Find where the given text appears and provide that cell's center as [X, Y] coordinate. 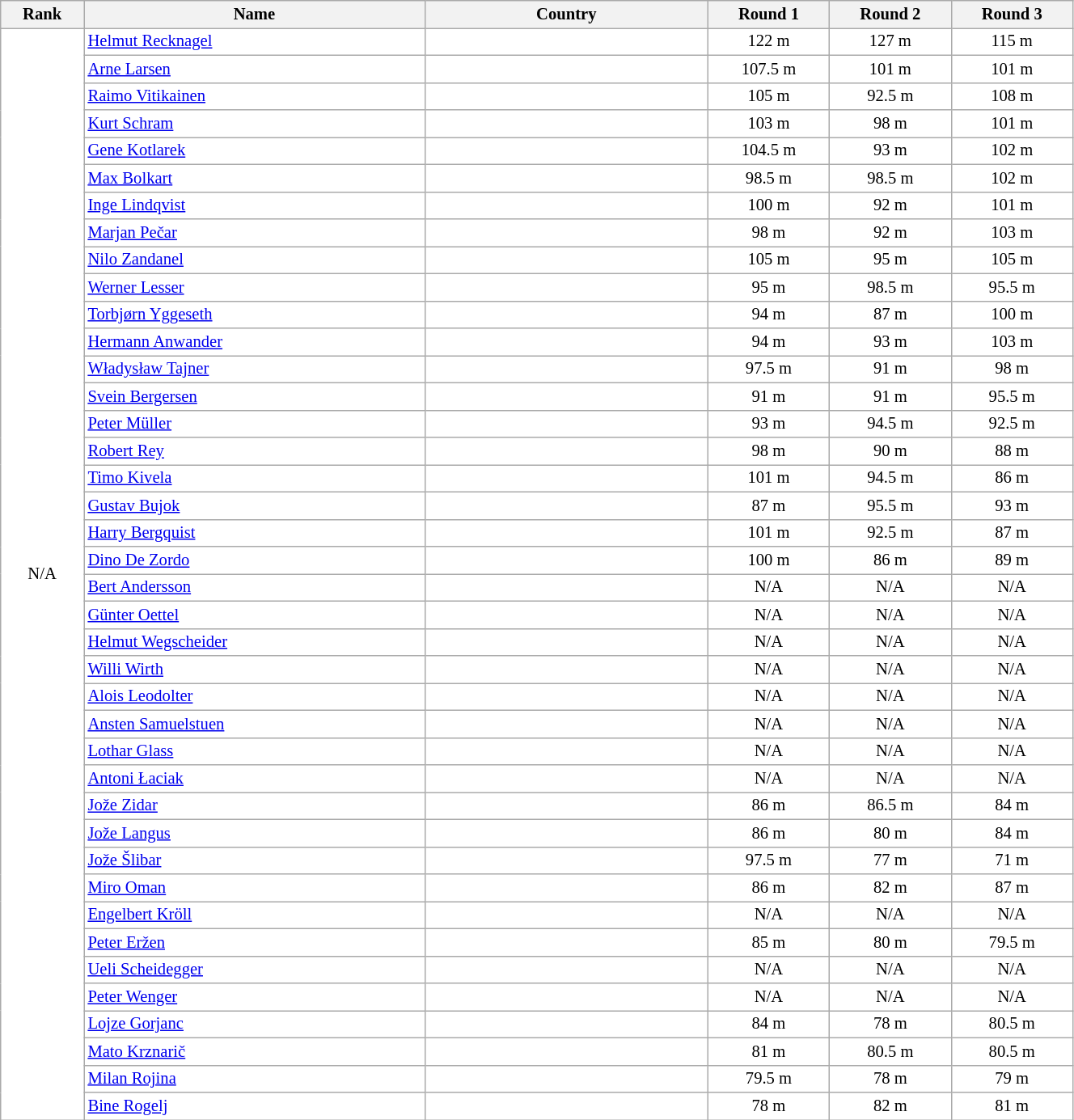
Svein Bergersen [255, 396]
Willi Wirth [255, 669]
90 m [890, 450]
Timo Kivela [255, 478]
Jože Langus [255, 833]
Werner Lesser [255, 287]
Rank [42, 14]
Mato Krznarič [255, 1051]
Lojze Gorjanc [255, 1024]
Ueli Scheidegger [255, 970]
Hermann Anwander [255, 342]
Bert Andersson [255, 587]
Helmut Recknagel [255, 41]
Nilo Zandanel [255, 260]
Round 1 [768, 14]
Name [255, 14]
115 m [1012, 41]
79 m [1012, 1079]
86.5 m [890, 805]
Lothar Glass [255, 751]
Harry Bergquist [255, 533]
Gene Kotlarek [255, 150]
Marjan Pečar [255, 232]
Ansten Samuelstuen [255, 724]
127 m [890, 41]
122 m [768, 41]
Round 3 [1012, 14]
Władysław Tajner [255, 369]
Dino De Zordo [255, 560]
108 m [1012, 96]
Antoni Łaciak [255, 779]
Gustav Bujok [255, 505]
89 m [1012, 560]
Max Bolkart [255, 178]
Günter Oettel [255, 615]
Bine Rogelj [255, 1105]
88 m [1012, 450]
71 m [1012, 860]
Round 2 [890, 14]
Miro Oman [255, 887]
Inge Lindqvist [255, 205]
Alois Leodolter [255, 696]
107.5 m [768, 69]
Peter Wenger [255, 997]
Milan Rojina [255, 1079]
Engelbert Kröll [255, 915]
Jože Zidar [255, 805]
Arne Larsen [255, 69]
Peter Eržen [255, 942]
Country [566, 14]
104.5 m [768, 150]
Kurt Schram [255, 124]
85 m [768, 942]
Jože Šlibar [255, 860]
Robert Rey [255, 450]
Torbjørn Yggeseth [255, 315]
Raimo Vitikainen [255, 96]
Peter Müller [255, 424]
77 m [890, 860]
Helmut Wegscheider [255, 642]
